From the cell containing the given text, extract its center point as (X, Y) coordinate. 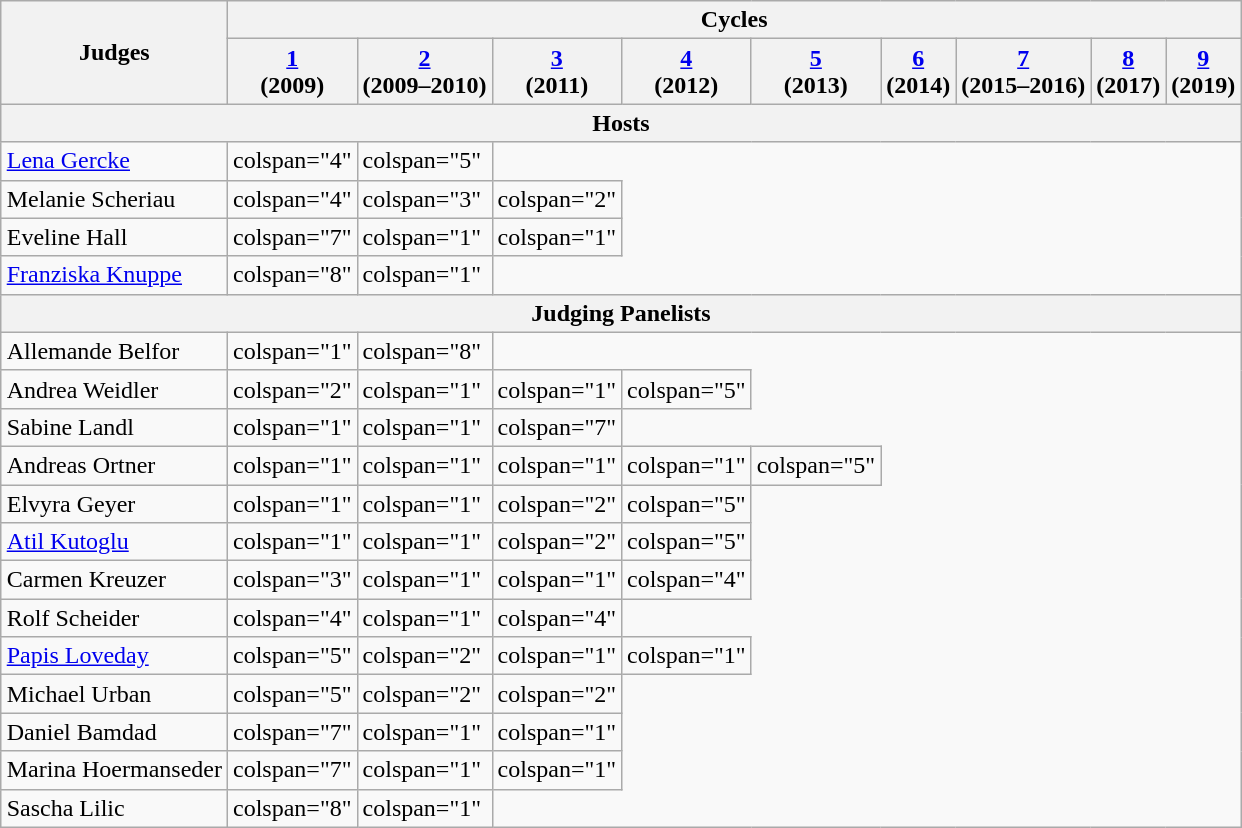
Eveline Hall (114, 237)
8 (2017) (1128, 72)
9 (2019) (1204, 72)
Franziska Knuppe (114, 275)
Carmen Kreuzer (114, 580)
3 (2011) (557, 72)
Andrea Weidler (114, 389)
Sabine Landl (114, 427)
Sascha Lilic (114, 808)
Melanie Scheriau (114, 199)
Hosts (621, 123)
Elvyra Geyer (114, 503)
2 (2009–2010) (424, 72)
Allemande Belfor (114, 351)
1 (2009) (293, 72)
Michael Urban (114, 694)
Lena Gercke (114, 161)
Atil Kutoglu (114, 542)
Cycles (734, 20)
Marina Hoermanseder (114, 770)
6 (2014) (918, 72)
Rolf Scheider (114, 618)
Andreas Ortner (114, 465)
Daniel Bamdad (114, 732)
Judging Panelists (621, 313)
4 (2012) (687, 72)
5 (2013) (816, 72)
7 (2015–2016) (1024, 72)
Papis Loveday (114, 656)
Judges (114, 52)
